Capture the cell that displays the provided text and extract its [X, Y] central coordinate. 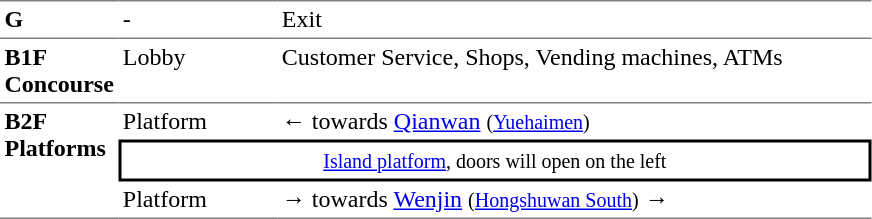
Customer Service, Shops, Vending machines, ATMs [574, 71]
Exit [574, 19]
B1FConcourse [59, 71]
← towards Qianwan (Yuehaimen) [574, 122]
Lobby [198, 71]
G [59, 19]
- [198, 19]
Platform [198, 122]
Island platform, doors will open on the left [494, 161]
